Determine the [X, Y] coordinate at the center of the cell enclosing the given text.  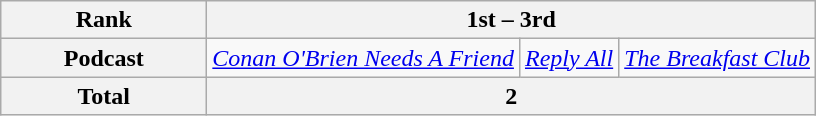
The Breakfast Club [718, 58]
Rank [104, 20]
2 [512, 96]
Reply All [568, 58]
Podcast [104, 58]
Conan O'Brien Needs A Friend [364, 58]
Total [104, 96]
1st – 3rd [512, 20]
